Scan for the cell matching the given text and deliver its (x, y) coordinate at center. 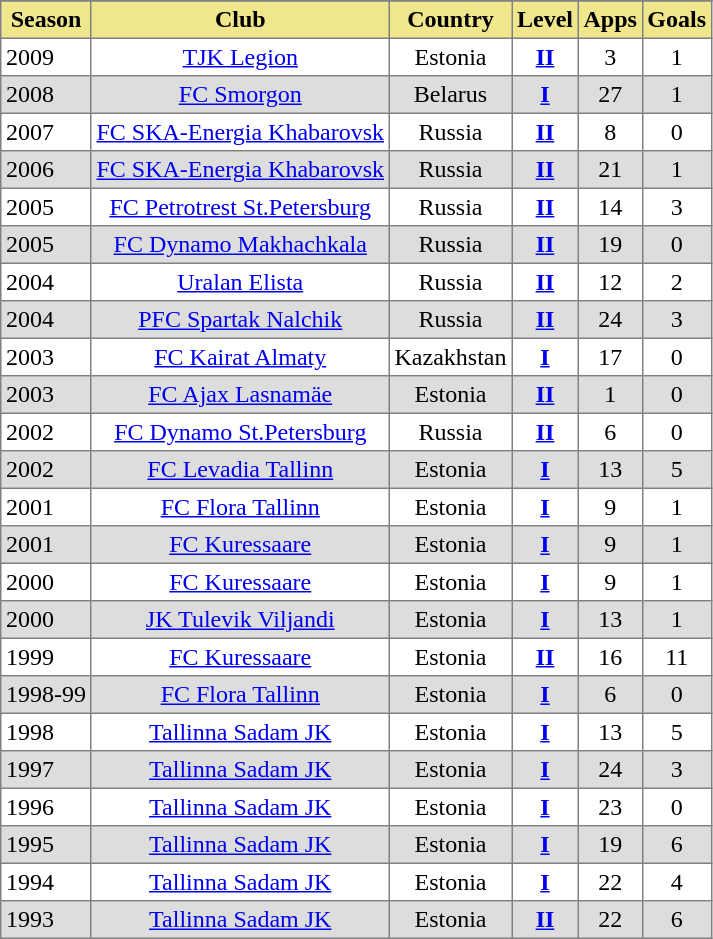
2007 (46, 132)
1998 (46, 732)
2009 (46, 57)
FC Ajax Lasnamäe (240, 395)
1996 (46, 807)
2 (676, 282)
21 (610, 170)
1999 (46, 657)
JK Tulevik Viljandi (240, 620)
FC Petrotrest St.Petersburg (240, 207)
FC Kairat Almaty (240, 357)
Uralan Elista (240, 282)
FC Dynamo Makhachkala (240, 245)
14 (610, 207)
1997 (46, 770)
Belarus (450, 95)
23 (610, 807)
16 (610, 657)
8 (610, 132)
FC Dynamo St.Petersburg (240, 432)
PFC Spartak Nalchik (240, 320)
27 (610, 95)
Club (240, 20)
2008 (46, 95)
Season (46, 20)
1995 (46, 845)
17 (610, 357)
11 (676, 657)
TJK Legion (240, 57)
FC Levadia Tallinn (240, 470)
Apps (610, 20)
1998-99 (46, 695)
Goals (676, 20)
Country (450, 20)
Kazakhstan (450, 357)
FC Smorgon (240, 95)
1993 (46, 920)
1994 (46, 882)
2006 (46, 170)
12 (610, 282)
4 (676, 882)
Level (545, 20)
